Search for the cell housing the specified text and yield its (X, Y) center coordinate. 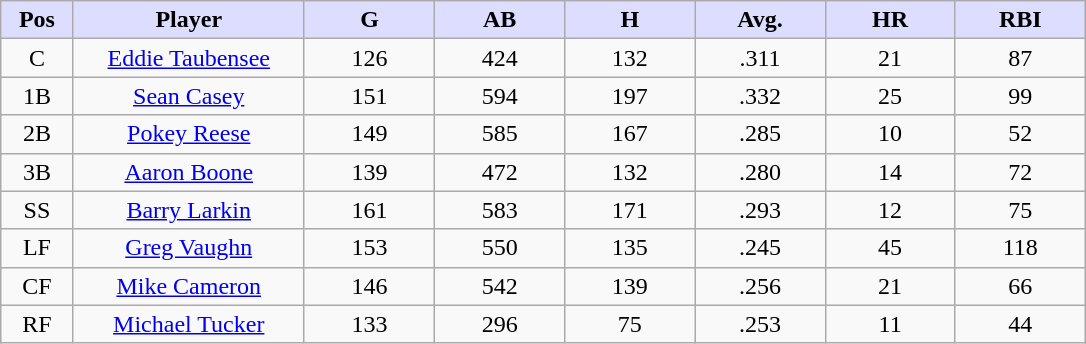
11 (890, 324)
44 (1020, 324)
Eddie Taubensee (188, 58)
Pokey Reese (188, 134)
118 (1020, 248)
66 (1020, 286)
.280 (760, 172)
583 (500, 210)
G (369, 20)
Aaron Boone (188, 172)
10 (890, 134)
52 (1020, 134)
SS (37, 210)
C (37, 58)
.332 (760, 96)
3B (37, 172)
Pos (37, 20)
424 (500, 58)
296 (500, 324)
585 (500, 134)
2B (37, 134)
HR (890, 20)
Barry Larkin (188, 210)
135 (630, 248)
LF (37, 248)
.311 (760, 58)
472 (500, 172)
Player (188, 20)
149 (369, 134)
.256 (760, 286)
72 (1020, 172)
Sean Casey (188, 96)
Mike Cameron (188, 286)
RF (37, 324)
99 (1020, 96)
Avg. (760, 20)
.253 (760, 324)
H (630, 20)
Greg Vaughn (188, 248)
.245 (760, 248)
RBI (1020, 20)
.285 (760, 134)
Michael Tucker (188, 324)
CF (37, 286)
45 (890, 248)
550 (500, 248)
161 (369, 210)
167 (630, 134)
12 (890, 210)
171 (630, 210)
.293 (760, 210)
25 (890, 96)
153 (369, 248)
594 (500, 96)
1B (37, 96)
542 (500, 286)
146 (369, 286)
133 (369, 324)
126 (369, 58)
151 (369, 96)
AB (500, 20)
87 (1020, 58)
14 (890, 172)
197 (630, 96)
